Capture the cell that displays the provided text and extract its [X, Y] central coordinate. 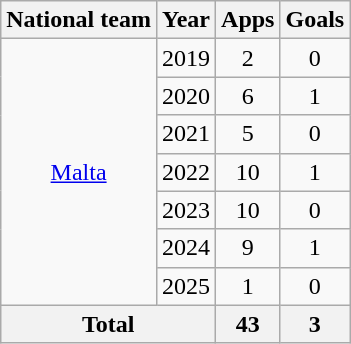
5 [248, 134]
Goals [315, 20]
Malta [79, 172]
2 [248, 58]
6 [248, 96]
2019 [186, 58]
2023 [186, 210]
Total [108, 324]
2022 [186, 172]
43 [248, 324]
Year [186, 20]
2021 [186, 134]
9 [248, 248]
2020 [186, 96]
2024 [186, 248]
Apps [248, 20]
3 [315, 324]
National team [79, 20]
2025 [186, 286]
